Pinpoint the cell where the given text exists, returning its (X, Y) midpoint coordinate. 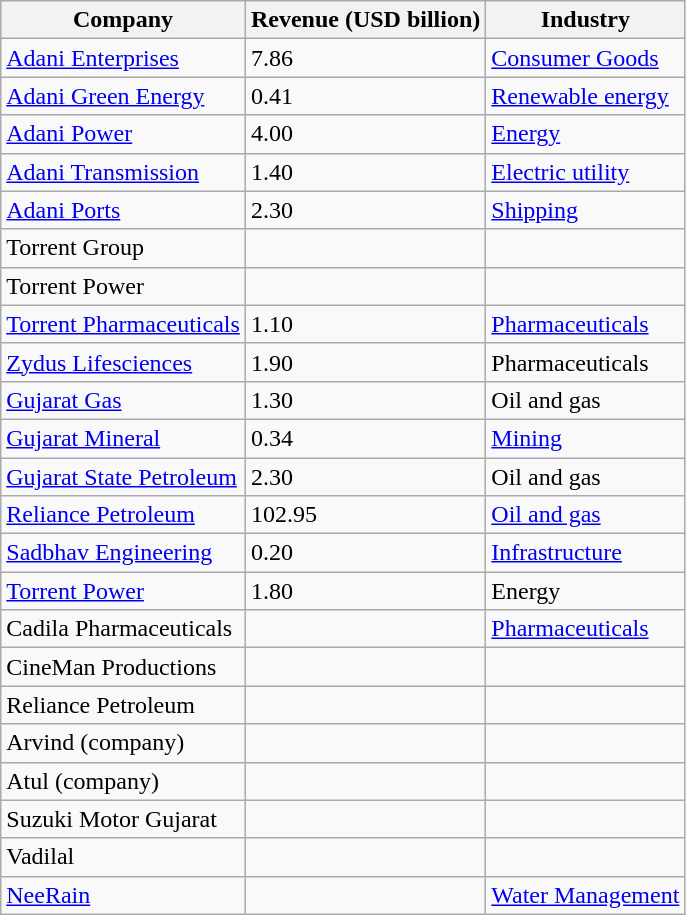
0.41 (365, 96)
Adani Transmission (124, 172)
0.20 (365, 553)
Water Management (586, 895)
Consumer Goods (586, 58)
Atul (company) (124, 781)
Industry (586, 20)
Electric utility (586, 172)
1.10 (365, 324)
Adani Green Energy (124, 96)
7.86 (365, 58)
Suzuki Motor Gujarat (124, 819)
1.80 (365, 591)
Gujarat Mineral (124, 438)
0.34 (365, 438)
Revenue (USD billion) (365, 20)
Gujarat State Petroleum (124, 477)
Vadilal (124, 857)
1.30 (365, 400)
NeeRain (124, 895)
Adani Ports (124, 210)
1.90 (365, 362)
Sadbhav Engineering (124, 553)
Shipping (586, 210)
Zydus Lifesciences (124, 362)
Adani Enterprises (124, 58)
4.00 (365, 134)
Arvind (company) (124, 743)
Infrastructure (586, 553)
CineMan Productions (124, 667)
Company (124, 20)
Torrent Pharmaceuticals (124, 324)
Mining (586, 438)
Renewable energy (586, 96)
Adani Power (124, 134)
102.95 (365, 515)
1.40 (365, 172)
Torrent Group (124, 248)
Gujarat Gas (124, 400)
Cadila Pharmaceuticals (124, 629)
